Search for the cell housing the specified text and yield its (x, y) center coordinate. 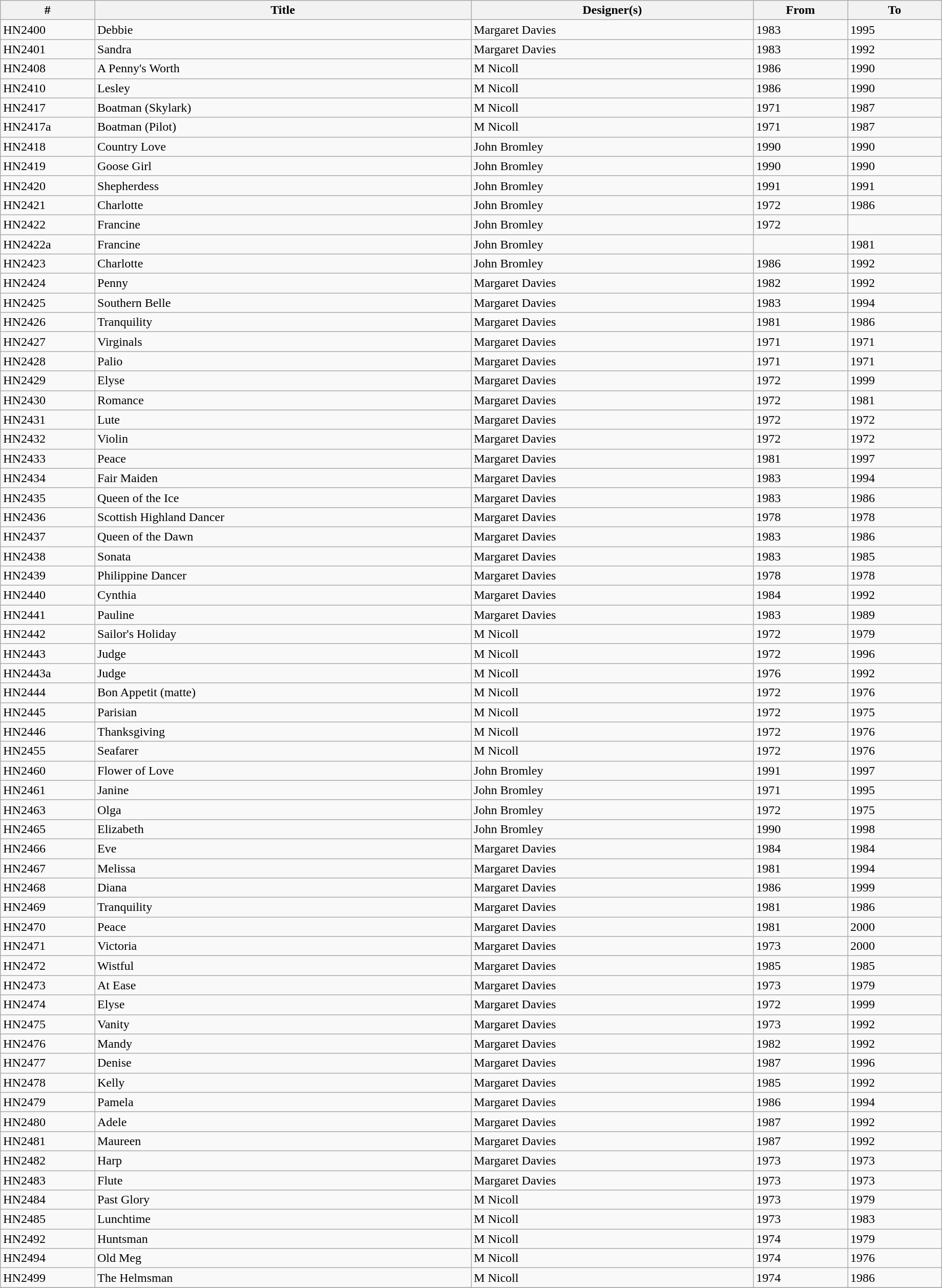
HN2437 (48, 536)
HN2461 (48, 790)
Violin (283, 439)
HN2499 (48, 1278)
Harp (283, 1160)
HN2467 (48, 868)
HN2483 (48, 1180)
1998 (895, 829)
HN2475 (48, 1024)
Melissa (283, 868)
Boatman (Skylark) (283, 108)
HN2430 (48, 400)
HN2455 (48, 751)
A Penny's Worth (283, 69)
HN2422 (48, 224)
Flower of Love (283, 771)
Boatman (Pilot) (283, 127)
Parisian (283, 712)
HN2471 (48, 946)
Bon Appetit (matte) (283, 693)
Flute (283, 1180)
HN2434 (48, 478)
HN2480 (48, 1121)
HN2431 (48, 420)
HN2432 (48, 439)
HN2445 (48, 712)
Eve (283, 848)
HN2410 (48, 88)
HN2444 (48, 693)
Wistful (283, 966)
Thanksgiving (283, 732)
Virginals (283, 342)
HN2474 (48, 1005)
HN2421 (48, 205)
HN2469 (48, 907)
Sandra (283, 49)
Vanity (283, 1024)
HN2440 (48, 595)
Pamela (283, 1102)
HN2420 (48, 185)
Janine (283, 790)
HN2463 (48, 809)
Palio (283, 361)
HN2400 (48, 30)
Philippine Dancer (283, 576)
HN2417a (48, 127)
HN2443 (48, 654)
HN2427 (48, 342)
Olga (283, 809)
HN2428 (48, 361)
HN2424 (48, 283)
Past Glory (283, 1200)
Sailor's Holiday (283, 634)
Designer(s) (613, 10)
Lesley (283, 88)
HN2466 (48, 848)
HN2473 (48, 985)
Cynthia (283, 595)
HN2433 (48, 459)
HN2417 (48, 108)
Fair Maiden (283, 478)
HN2439 (48, 576)
From (801, 10)
HN2484 (48, 1200)
Southern Belle (283, 303)
HN2492 (48, 1239)
# (48, 10)
Victoria (283, 946)
Scottish Highland Dancer (283, 517)
At Ease (283, 985)
HN2485 (48, 1219)
Goose Girl (283, 166)
HN2442 (48, 634)
HN2482 (48, 1160)
HN2468 (48, 888)
Sonata (283, 556)
Huntsman (283, 1239)
Elizabeth (283, 829)
HN2438 (48, 556)
Lunchtime (283, 1219)
Adele (283, 1121)
1989 (895, 615)
HN2435 (48, 497)
Debbie (283, 30)
HN2446 (48, 732)
HN2494 (48, 1258)
HN2476 (48, 1044)
Penny (283, 283)
HN2429 (48, 381)
HN2419 (48, 166)
HN2423 (48, 264)
HN2425 (48, 303)
The Helmsman (283, 1278)
HN2460 (48, 771)
Queen of the Ice (283, 497)
HN2477 (48, 1063)
Romance (283, 400)
Diana (283, 888)
Kelly (283, 1083)
HN2422a (48, 244)
Country Love (283, 147)
HN2443a (48, 673)
Mandy (283, 1044)
HN2436 (48, 517)
HN2408 (48, 69)
Shepherdess (283, 185)
HN2481 (48, 1141)
HN2426 (48, 322)
Seafarer (283, 751)
Pauline (283, 615)
Lute (283, 420)
HN2441 (48, 615)
Queen of the Dawn (283, 536)
HN2478 (48, 1083)
HN2472 (48, 966)
Old Meg (283, 1258)
HN2465 (48, 829)
Maureen (283, 1141)
HN2479 (48, 1102)
Denise (283, 1063)
HN2401 (48, 49)
HN2470 (48, 927)
Title (283, 10)
HN2418 (48, 147)
To (895, 10)
